Extract the (x, y) coordinate from the center of the cell holding the provided text.  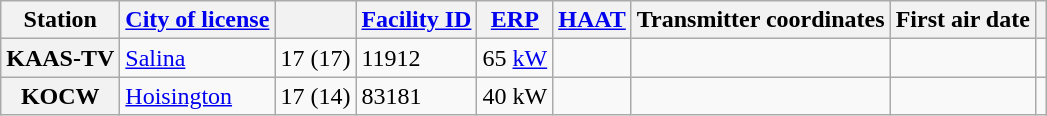
Transmitter coordinates (760, 20)
Station (60, 20)
40 kW (515, 96)
65 kW (515, 58)
Salina (198, 58)
83181 (416, 96)
ERP (515, 20)
City of license (198, 20)
KOCW (60, 96)
17 (17) (316, 58)
11912 (416, 58)
HAAT (592, 20)
Facility ID (416, 20)
First air date (962, 20)
17 (14) (316, 96)
Hoisington (198, 96)
KAAS-TV (60, 58)
